For the text-containing cell, return its midpoint in [x, y] coordinate format. 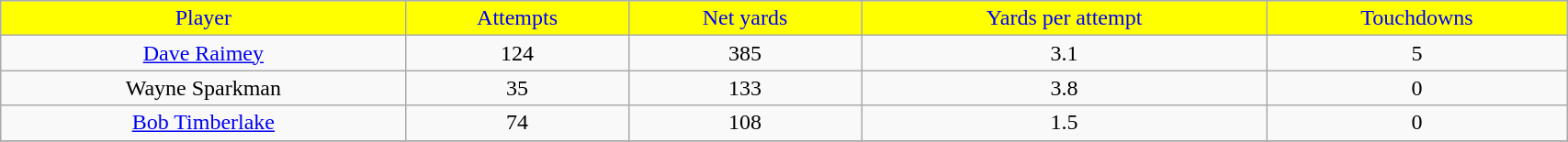
133 [745, 88]
3.1 [1065, 53]
Dave Raimey [204, 53]
108 [745, 123]
74 [517, 123]
5 [1416, 53]
Player [204, 18]
35 [517, 88]
Attempts [517, 18]
1.5 [1065, 123]
Net yards [745, 18]
3.8 [1065, 88]
124 [517, 53]
Touchdowns [1416, 18]
Yards per attempt [1065, 18]
Wayne Sparkman [204, 88]
Bob Timberlake [204, 123]
385 [745, 53]
